From the cell containing the given text, extract its center point as [x, y] coordinate. 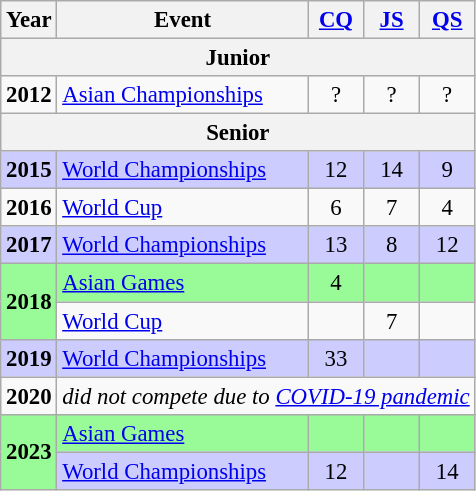
2023 [29, 452]
2012 [29, 95]
CQ [336, 20]
2017 [29, 245]
13 [336, 245]
6 [336, 208]
2015 [29, 170]
Event [182, 20]
QS [447, 20]
Year [29, 20]
2019 [29, 358]
JS [392, 20]
9 [447, 170]
8 [392, 245]
Asian Championships [182, 95]
2016 [29, 208]
2020 [29, 396]
did not compete due to COVID-19 pandemic [266, 396]
Senior [238, 133]
33 [336, 358]
Junior [238, 58]
2018 [29, 302]
